Find where the given text appears and provide that cell's center as [X, Y] coordinate. 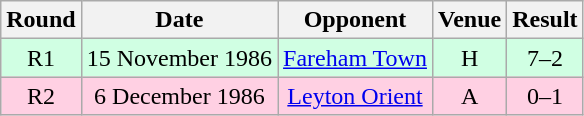
R1 [41, 58]
Fareham Town [356, 58]
0–1 [545, 96]
Round [41, 20]
Result [545, 20]
H [469, 58]
R2 [41, 96]
15 November 1986 [179, 58]
Venue [469, 20]
Leyton Orient [356, 96]
6 December 1986 [179, 96]
7–2 [545, 58]
A [469, 96]
Opponent [356, 20]
Date [179, 20]
